From the cell containing the given text, extract its center point as [x, y] coordinate. 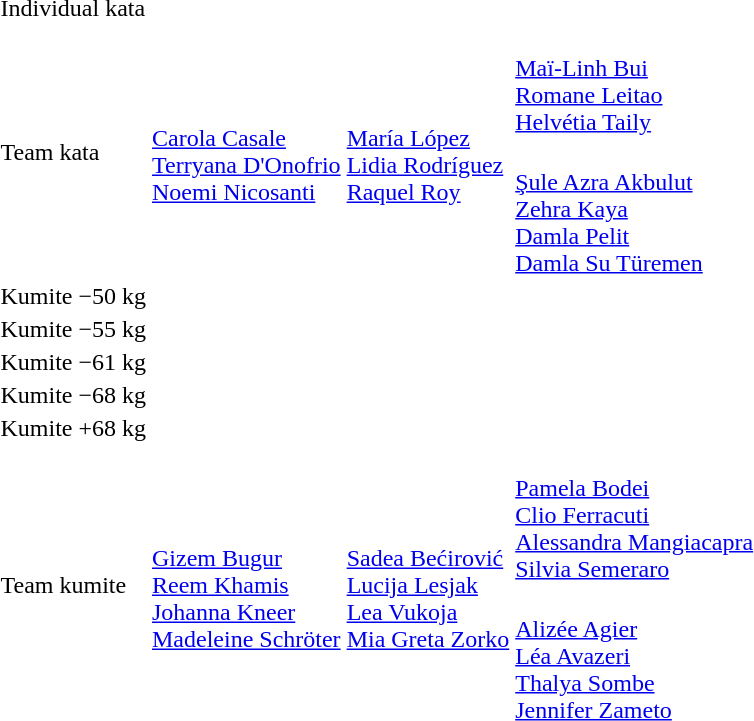
Carola CasaleTerryana D'OnofrioNoemi Nicosanti [247, 152]
María LópezLidia RodríguezRaquel Roy [428, 152]
